Pinpoint the cell where the given text exists, returning its (x, y) midpoint coordinate. 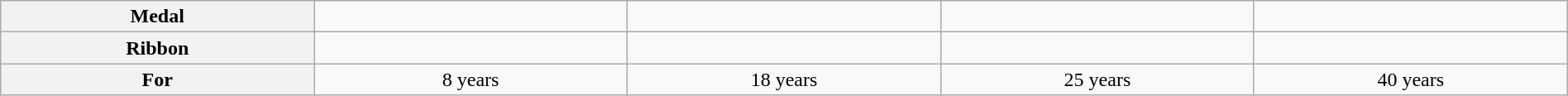
18 years (784, 79)
Ribbon (157, 48)
40 years (1411, 79)
8 years (471, 79)
25 years (1097, 79)
For (157, 79)
Medal (157, 17)
